Identify which cell holds the provided text, then report its [X, Y] central coordinate. 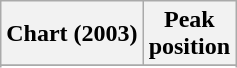
Chart (2003) [72, 34]
Peakposition [189, 34]
